Scan for the cell matching the given text and deliver its (X, Y) coordinate at center. 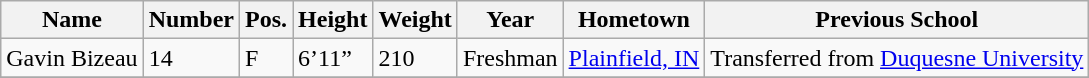
F (266, 58)
Plainfield, IN (634, 58)
Name (72, 20)
Height (333, 20)
Year (510, 20)
Freshman (510, 58)
Number (191, 20)
Pos. (266, 20)
Gavin Bizeau (72, 58)
210 (415, 58)
6’11” (333, 58)
Hometown (634, 20)
14 (191, 58)
Transferred from Duquesne University (897, 58)
Previous School (897, 20)
Weight (415, 20)
